Output the (x, y) coordinate of the center of the cell containing the given text.  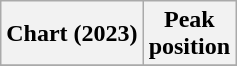
Peakposition (189, 34)
Chart (2023) (72, 34)
